For the text-containing cell, return its midpoint in (X, Y) coordinate format. 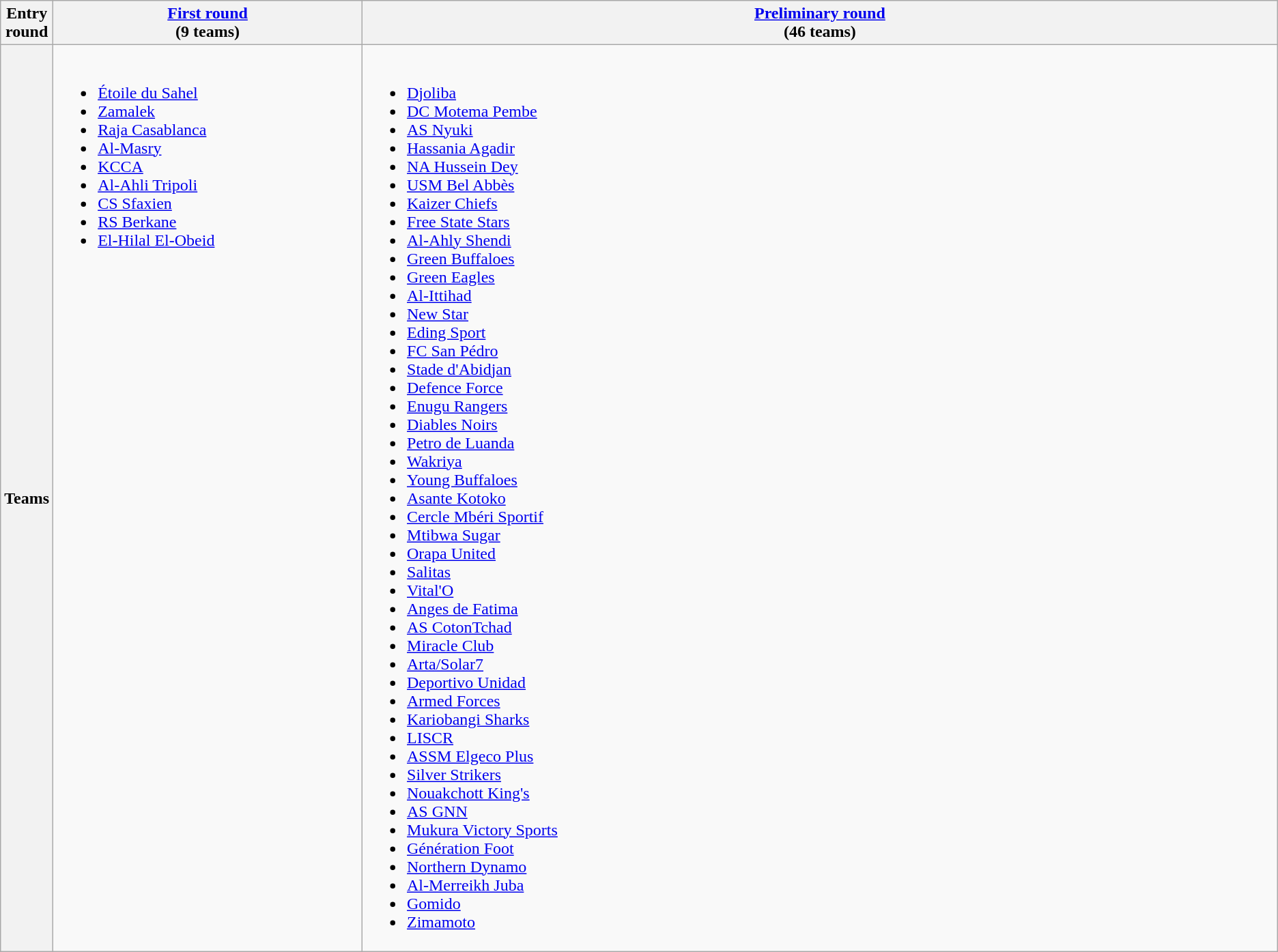
Entry round (27, 23)
Teams (27, 498)
Preliminary round(46 teams) (821, 23)
First round(9 teams) (208, 23)
Étoile du Sahel Zamalek Raja Casablanca Al-Masry KCCA Al-Ahli Tripoli CS Sfaxien RS Berkane El-Hilal El-Obeid (208, 498)
